Provide the (X, Y) coordinate of the cell's center where the given text is located.  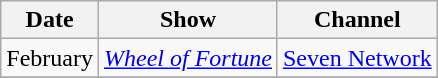
Wheel of Fortune (188, 58)
February (50, 58)
Channel (357, 20)
Show (188, 20)
Seven Network (357, 58)
Date (50, 20)
